From the cell containing the given text, extract its center point as [x, y] coordinate. 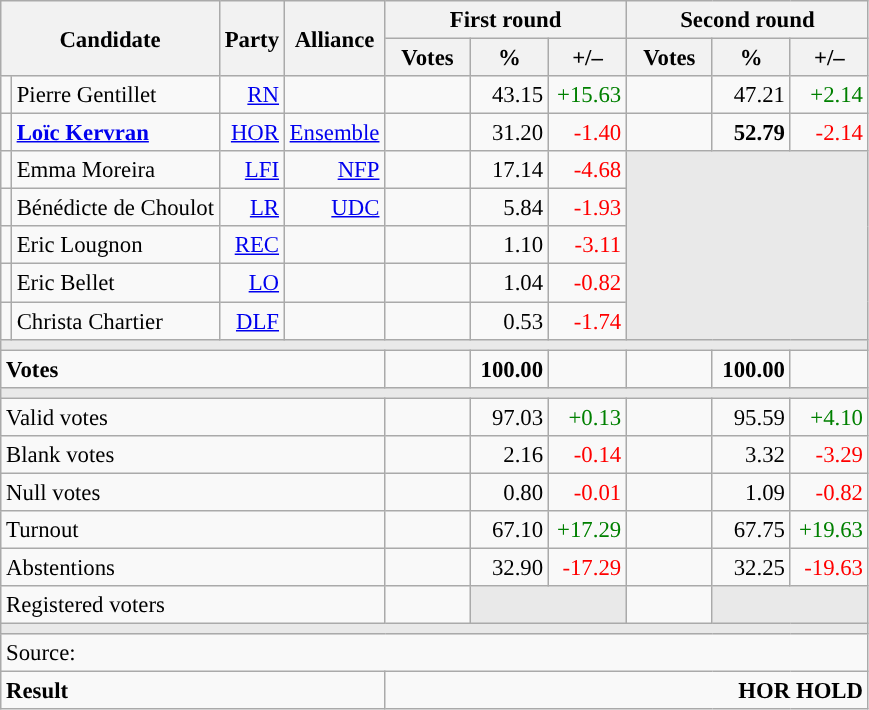
LR [252, 208]
+4.10 [829, 417]
+2.14 [829, 95]
95.59 [751, 417]
-1.74 [587, 321]
NFP [334, 170]
DLF [252, 321]
67.10 [509, 530]
Pierre Gentillet [115, 95]
1.04 [509, 283]
HOR HOLD [627, 691]
-3.11 [587, 245]
Turnout [193, 530]
Loïc Kervran [115, 133]
Candidate [110, 38]
0.53 [509, 321]
REC [252, 245]
Emma Moreira [115, 170]
Alliance [334, 38]
First round [506, 20]
-19.63 [829, 567]
67.75 [751, 530]
2.16 [509, 455]
Result [193, 691]
97.03 [509, 417]
Eric Lougnon [115, 245]
Ensemble [334, 133]
Blank votes [193, 455]
LO [252, 283]
-3.29 [829, 455]
Abstentions [193, 567]
UDC [334, 208]
HOR [252, 133]
1.09 [751, 492]
+17.29 [587, 530]
31.20 [509, 133]
+0.13 [587, 417]
52.79 [751, 133]
LFI [252, 170]
47.21 [751, 95]
Null votes [193, 492]
Party [252, 38]
-2.14 [829, 133]
3.32 [751, 455]
32.90 [509, 567]
+15.63 [587, 95]
43.15 [509, 95]
-0.14 [587, 455]
Registered voters [193, 605]
-1.40 [587, 133]
RN [252, 95]
5.84 [509, 208]
+19.63 [829, 530]
Source: [435, 653]
Second round [748, 20]
-1.93 [587, 208]
Christa Chartier [115, 321]
-17.29 [587, 567]
0.80 [509, 492]
Bénédicte de Choulot [115, 208]
1.10 [509, 245]
Valid votes [193, 417]
Eric Bellet [115, 283]
-4.68 [587, 170]
32.25 [751, 567]
-0.01 [587, 492]
17.14 [509, 170]
